Pinpoint the cell where the given text exists, returning its (x, y) midpoint coordinate. 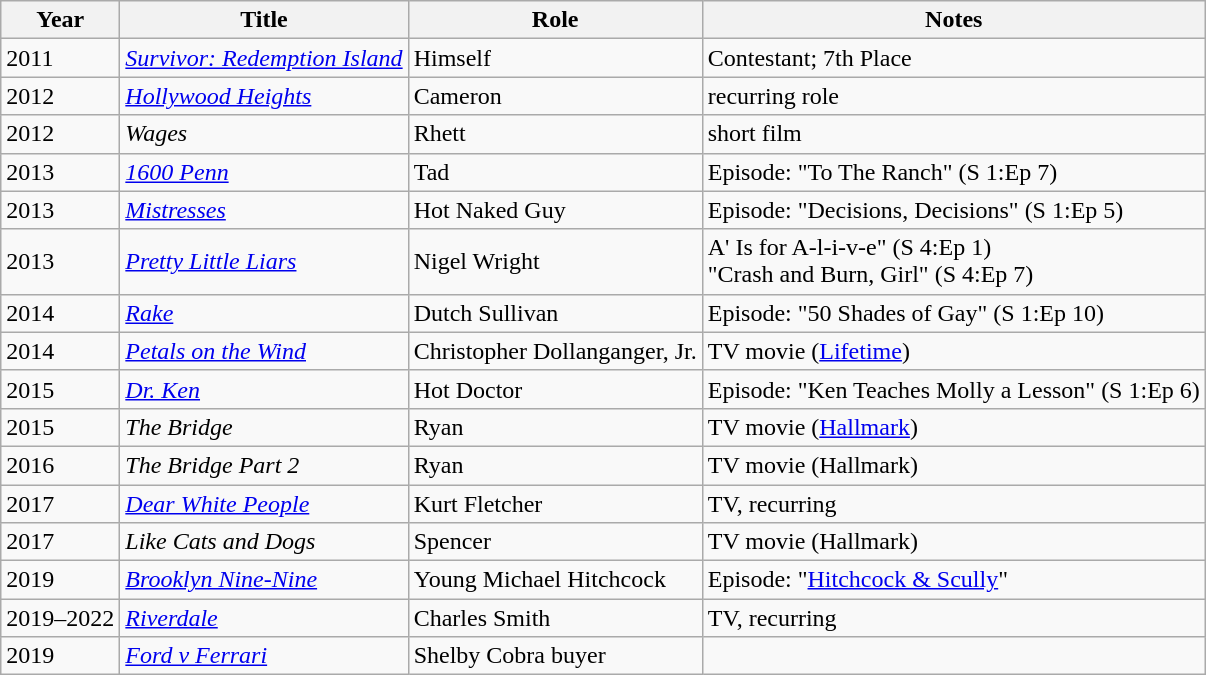
Dutch Sullivan (555, 313)
Episode: "50 Shades of Gay" (S 1:Ep 10) (954, 313)
Shelby Cobra buyer (555, 656)
TV movie (Lifetime) (954, 351)
Charles Smith (555, 618)
Contestant; 7th Place (954, 58)
Episode: "To The Ranch" (S 1:Ep 7) (954, 172)
Hot Doctor (555, 389)
Episode: "Ken Teaches Molly a Lesson" (S 1:Ep 6) (954, 389)
Himself (555, 58)
Wages (264, 134)
Rhett (555, 134)
Kurt Fletcher (555, 503)
Dear White People (264, 503)
Spencer (555, 542)
Nigel Wright (555, 262)
The Bridge Part 2 (264, 465)
Hollywood Heights (264, 96)
Rake (264, 313)
A' Is for A-l-i-v-e" (S 4:Ep 1)"Crash and Burn, Girl" (S 4:Ep 7) (954, 262)
Christopher Dollanganger, Jr. (555, 351)
Episode: "Decisions, Decisions" (S 1:Ep 5) (954, 210)
short film (954, 134)
Role (555, 20)
2016 (60, 465)
Young Michael Hitchcock (555, 580)
Dr. Ken (264, 389)
Cameron (555, 96)
Title (264, 20)
Mistresses (264, 210)
Episode: "Hitchcock & Scully" (954, 580)
Tad (555, 172)
Ford v Ferrari (264, 656)
2019–2022 (60, 618)
Notes (954, 20)
Like Cats and Dogs (264, 542)
Riverdale (264, 618)
Brooklyn Nine-Nine (264, 580)
Year (60, 20)
Hot Naked Guy (555, 210)
Survivor: Redemption Island (264, 58)
Pretty Little Liars (264, 262)
Petals on the Wind (264, 351)
recurring role (954, 96)
The Bridge (264, 427)
2011 (60, 58)
1600 Penn (264, 172)
